Pinpoint the cell where the given text exists, returning its (X, Y) midpoint coordinate. 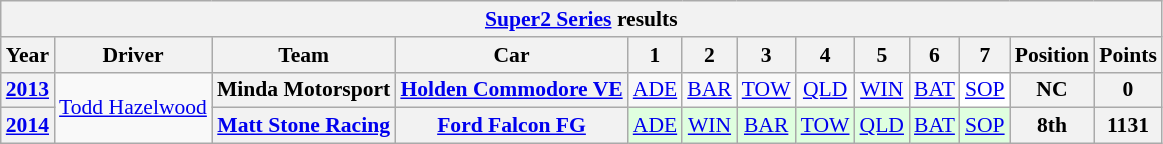
4 (826, 55)
1 (655, 55)
Position (1052, 55)
Super2 Series results (582, 19)
Year (28, 55)
2 (710, 55)
Todd Hazelwood (133, 108)
Driver (133, 55)
1131 (1128, 126)
NC (1052, 90)
Holden Commodore VE (511, 90)
6 (934, 55)
8th (1052, 126)
2013 (28, 90)
0 (1128, 90)
Team (304, 55)
Ford Falcon FG (511, 126)
2014 (28, 126)
Matt Stone Racing (304, 126)
Minda Motorsport (304, 90)
3 (766, 55)
Points (1128, 55)
7 (985, 55)
5 (882, 55)
Car (511, 55)
